Provide the [x, y] coordinate of the cell's center where the given text is located.  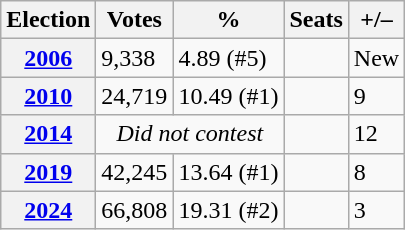
8 [376, 172]
2014 [48, 134]
13.64 (#1) [228, 172]
3 [376, 210]
42,245 [134, 172]
4.89 (#5) [228, 58]
New [376, 58]
12 [376, 134]
% [228, 20]
+/– [376, 20]
9,338 [134, 58]
2006 [48, 58]
9 [376, 96]
19.31 (#2) [228, 210]
24,719 [134, 96]
Did not contest [190, 134]
2010 [48, 96]
10.49 (#1) [228, 96]
Election [48, 20]
66,808 [134, 210]
2024 [48, 210]
Votes [134, 20]
2019 [48, 172]
Seats [316, 20]
